Scan for the cell matching the given text and deliver its (X, Y) coordinate at center. 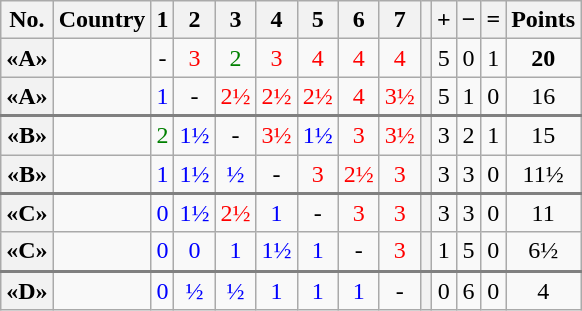
20 (544, 58)
+ (444, 20)
11 (544, 212)
Points (544, 20)
= (494, 20)
6½ (544, 252)
16 (544, 96)
11½ (544, 174)
«D» (27, 290)
No. (27, 20)
− (468, 20)
Country (102, 20)
7 (400, 20)
15 (544, 136)
